Detect which cell encompasses the target text, then output its [X, Y] center coordinate. 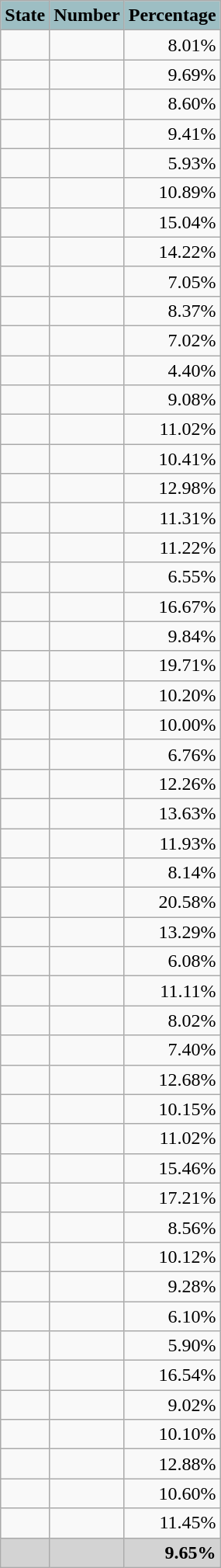
8.56% [172, 1227]
6.10% [172, 1316]
20.58% [172, 902]
17.21% [172, 1198]
16.54% [172, 1375]
11.11% [172, 991]
12.68% [172, 1080]
16.67% [172, 607]
10.15% [172, 1109]
7.05% [172, 281]
12.26% [172, 784]
10.10% [172, 1434]
8.01% [172, 45]
5.93% [172, 163]
11.93% [172, 843]
5.90% [172, 1346]
10.41% [172, 459]
6.76% [172, 754]
12.98% [172, 488]
15.46% [172, 1168]
10.00% [172, 725]
Number [87, 16]
Percentage [172, 16]
8.37% [172, 311]
9.41% [172, 134]
14.22% [172, 252]
9.69% [172, 75]
9.84% [172, 636]
15.04% [172, 222]
8.14% [172, 873]
11.22% [172, 548]
10.60% [172, 1493]
7.40% [172, 1050]
8.60% [172, 104]
6.55% [172, 577]
8.02% [172, 1020]
19.71% [172, 666]
9.28% [172, 1286]
11.31% [172, 518]
13.29% [172, 932]
10.12% [172, 1257]
6.08% [172, 961]
9.65% [172, 1552]
10.89% [172, 193]
13.63% [172, 813]
7.02% [172, 340]
10.20% [172, 695]
4.40% [172, 370]
11.45% [172, 1523]
9.02% [172, 1405]
9.08% [172, 400]
12.88% [172, 1464]
State [25, 16]
